From the cell containing the given text, extract its center point as [X, Y] coordinate. 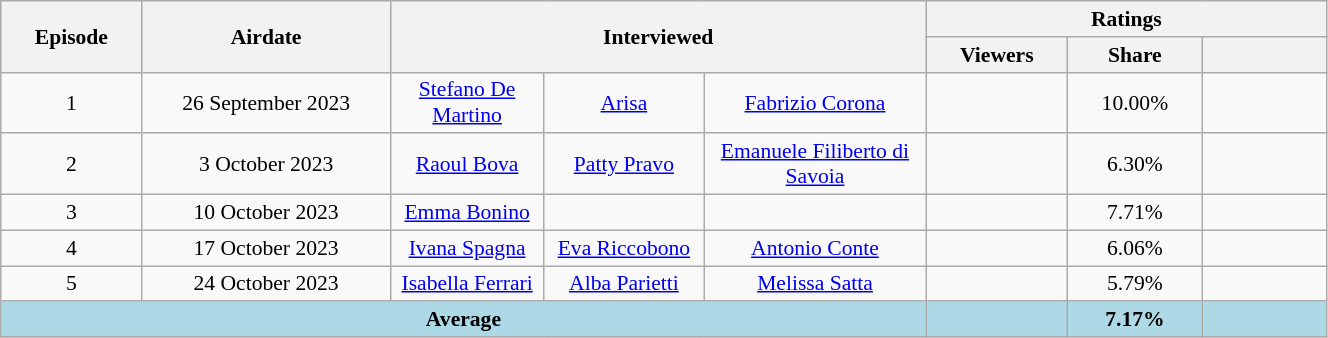
Alba Parietti [624, 284]
5.79% [1136, 284]
Raoul Bova [467, 164]
Patty Pravo [624, 164]
Ratings [1126, 19]
3 October 2023 [266, 164]
Fabrizio Corona [815, 102]
17 October 2023 [266, 248]
Episode [72, 36]
6.06% [1136, 248]
Stefano De Martino [467, 102]
7.17% [1136, 320]
Arisa [624, 102]
5 [72, 284]
6.30% [1136, 164]
Ivana Spagna [467, 248]
Emma Bonino [467, 213]
Eva Riccobono [624, 248]
Antonio Conte [815, 248]
Melissa Satta [815, 284]
3 [72, 213]
Airdate [266, 36]
10.00% [1136, 102]
2 [72, 164]
24 October 2023 [266, 284]
Viewers [997, 55]
7.71% [1136, 213]
1 [72, 102]
Average [464, 320]
26 September 2023 [266, 102]
4 [72, 248]
Interviewed [658, 36]
Isabella Ferrari [467, 284]
Emanuele Filiberto di Savoia [815, 164]
10 October 2023 [266, 213]
Share [1136, 55]
